Extract the (X, Y) coordinate from the center of the cell holding the provided text.  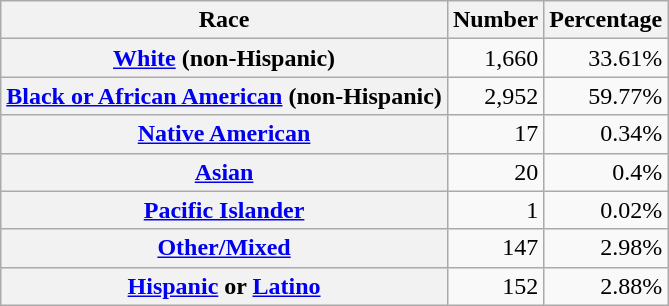
Hispanic or Latino (224, 286)
Native American (224, 134)
Pacific Islander (224, 210)
Black or African American (non-Hispanic) (224, 96)
20 (495, 172)
White (non-Hispanic) (224, 58)
Race (224, 20)
Other/Mixed (224, 248)
147 (495, 248)
152 (495, 286)
Asian (224, 172)
2,952 (495, 96)
33.61% (606, 58)
1,660 (495, 58)
1 (495, 210)
0.02% (606, 210)
0.4% (606, 172)
59.77% (606, 96)
Number (495, 20)
17 (495, 134)
Percentage (606, 20)
0.34% (606, 134)
2.98% (606, 248)
2.88% (606, 286)
